Scan for the cell matching the given text and deliver its (x, y) coordinate at center. 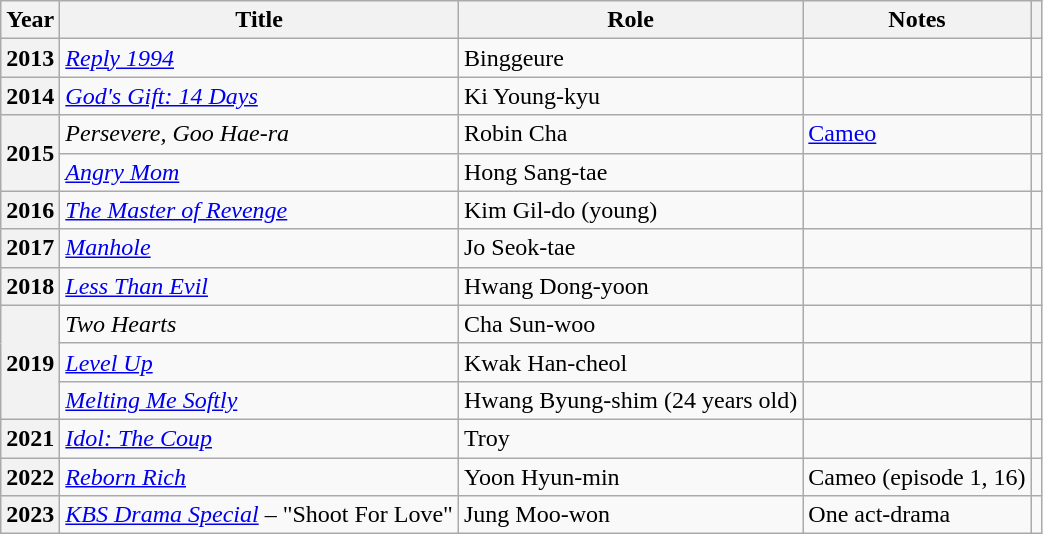
Angry Mom (260, 172)
Troy (630, 438)
Idol: The Coup (260, 438)
2013 (30, 58)
2016 (30, 210)
Level Up (260, 362)
2014 (30, 96)
Robin Cha (630, 134)
Two Hearts (260, 324)
Cameo (episode 1, 16) (917, 477)
Title (260, 20)
Hwang Byung-shim (24 years old) (630, 400)
Less Than Evil (260, 286)
Manhole (260, 248)
Binggeure (630, 58)
Reply 1994 (260, 58)
2018 (30, 286)
2023 (30, 515)
Jung Moo-won (630, 515)
Cameo (917, 134)
Hwang Dong-yoon (630, 286)
2022 (30, 477)
2019 (30, 362)
Reborn Rich (260, 477)
Hong Sang-tae (630, 172)
Jo Seok-tae (630, 248)
Cha Sun-woo (630, 324)
The Master of Revenge (260, 210)
Kwak Han-cheol (630, 362)
2017 (30, 248)
Ki Young-kyu (630, 96)
Melting Me Softly (260, 400)
God's Gift: 14 Days (260, 96)
Role (630, 20)
2021 (30, 438)
Kim Gil-do (young) (630, 210)
2015 (30, 153)
Year (30, 20)
KBS Drama Special – "Shoot For Love" (260, 515)
Notes (917, 20)
Persevere, Goo Hae-ra (260, 134)
Yoon Hyun-min (630, 477)
One act-drama (917, 515)
